Extract the (X, Y) coordinate from the center of the cell holding the provided text.  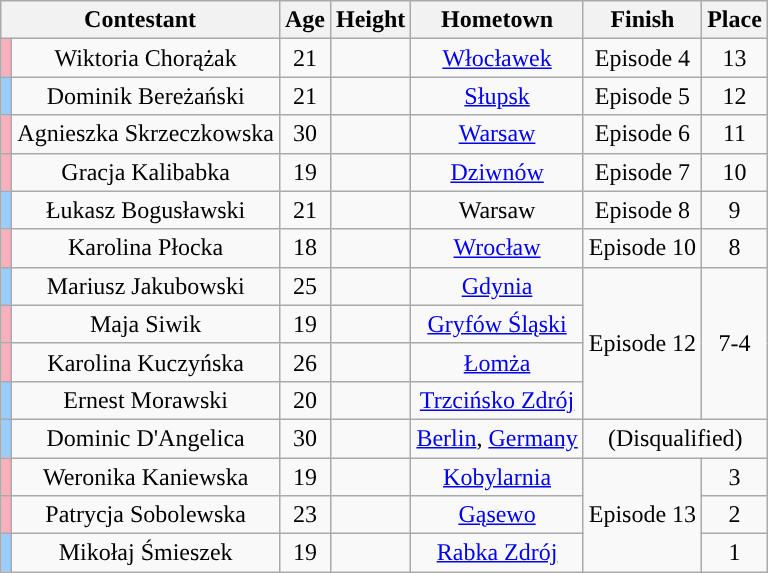
8 (735, 248)
Rabka Zdrój (497, 553)
Episode 6 (642, 134)
Place (735, 20)
7-4 (735, 343)
12 (735, 96)
Łomża (497, 362)
2 (735, 515)
Episode 7 (642, 172)
Episode 12 (642, 343)
Height (370, 20)
Gracja Kalibabka (146, 172)
Karolina Płocka (146, 248)
Włocławek (497, 58)
Mariusz Jakubowski (146, 286)
Contestant (140, 20)
Trzcińsko Zdrój (497, 400)
Episode 10 (642, 248)
Mikołaj Śmieszek (146, 553)
Dominik Bereżański (146, 96)
Maja Siwik (146, 324)
20 (304, 400)
Weronika Kaniewska (146, 477)
18 (304, 248)
Gryfów Śląski (497, 324)
Hometown (497, 20)
Kobylarnia (497, 477)
11 (735, 134)
10 (735, 172)
Łukasz Bogusławski (146, 210)
3 (735, 477)
Berlin, Germany (497, 438)
Episode 4 (642, 58)
Gdynia (497, 286)
13 (735, 58)
Gąsewo (497, 515)
Ernest Morawski (146, 400)
Agnieszka Skrzeczkowska (146, 134)
Słupsk (497, 96)
Episode 5 (642, 96)
Episode 8 (642, 210)
Wrocław (497, 248)
Dziwnów (497, 172)
Episode 13 (642, 515)
Karolina Kuczyńska (146, 362)
9 (735, 210)
Age (304, 20)
Finish (642, 20)
Wiktoria Chorążak (146, 58)
Patrycja Sobolewska (146, 515)
26 (304, 362)
25 (304, 286)
23 (304, 515)
Dominic D'Angelica (146, 438)
(Disqualified) (675, 438)
1 (735, 553)
